Output the (x, y) coordinate of the center of the cell containing the given text.  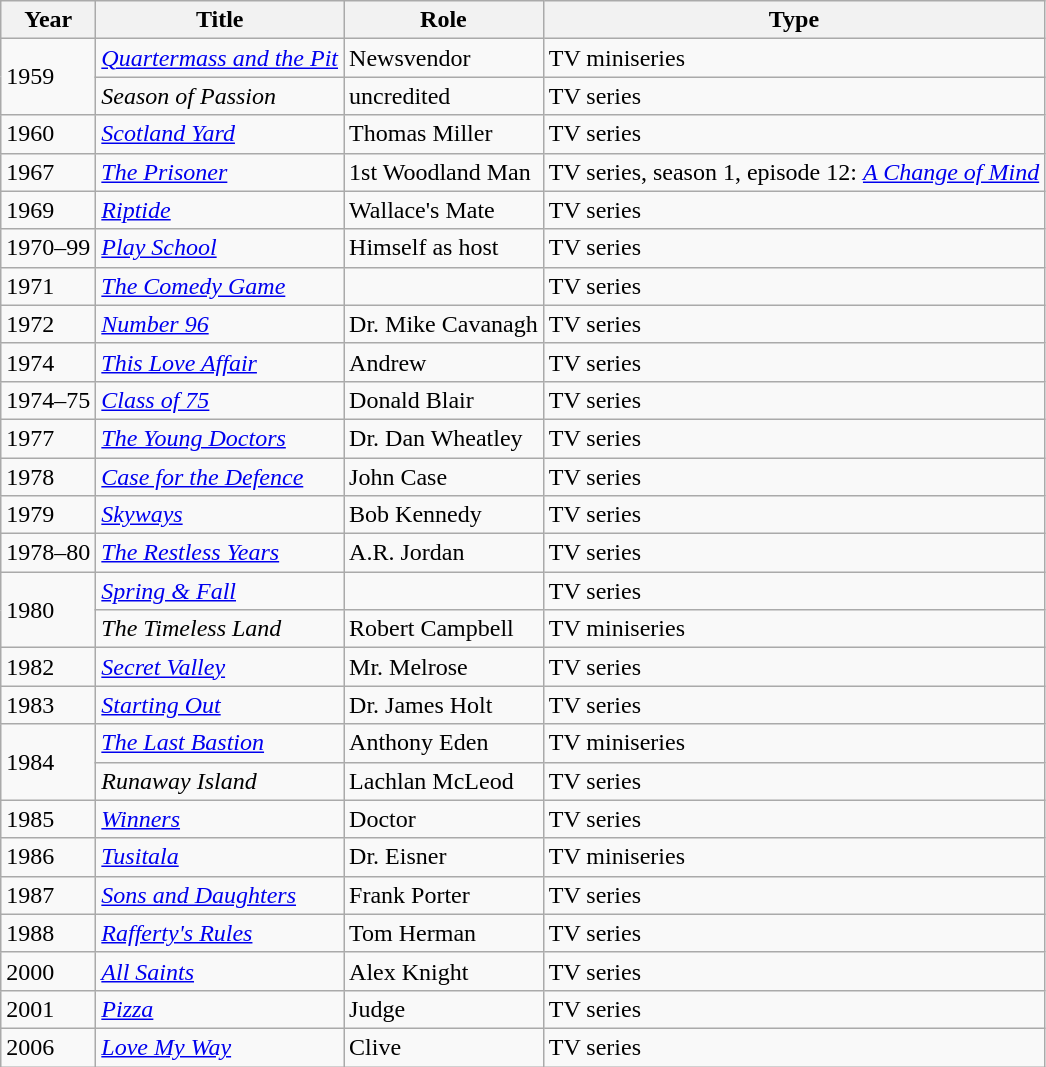
Bob Kennedy (444, 515)
Robert Campbell (444, 629)
Judge (444, 1009)
Pizza (220, 1009)
Lachlan McLeod (444, 781)
1988 (48, 933)
The Last Bastion (220, 743)
1978 (48, 477)
John Case (444, 477)
Dr. Mike Cavanagh (444, 324)
1970–99 (48, 248)
Rafferty's Rules (220, 933)
Scotland Yard (220, 134)
1st Woodland Man (444, 172)
1985 (48, 819)
1986 (48, 857)
Tom Herman (444, 933)
2000 (48, 971)
Play School (220, 248)
Quartermass and the Pit (220, 58)
Tusitala (220, 857)
Wallace's Mate (444, 210)
1978–80 (48, 553)
Love My Way (220, 1047)
Runaway Island (220, 781)
1960 (48, 134)
Year (48, 20)
The Timeless Land (220, 629)
TV series, season 1, episode 12: A Change of Mind (794, 172)
Alex Knight (444, 971)
1979 (48, 515)
Himself as host (444, 248)
Andrew (444, 362)
Spring & Fall (220, 591)
1969 (48, 210)
Dr. James Holt (444, 705)
1977 (48, 438)
1983 (48, 705)
Case for the Defence (220, 477)
1972 (48, 324)
2006 (48, 1047)
Mr. Melrose (444, 667)
Anthony Eden (444, 743)
Doctor (444, 819)
The Restless Years (220, 553)
The Prisoner (220, 172)
Dr. Eisner (444, 857)
Sons and Daughters (220, 895)
1980 (48, 610)
Title (220, 20)
Secret Valley (220, 667)
1959 (48, 77)
1982 (48, 667)
Starting Out (220, 705)
Donald Blair (444, 400)
1967 (48, 172)
Season of Passion (220, 96)
1974 (48, 362)
Skyways (220, 515)
1984 (48, 762)
Clive (444, 1047)
Type (794, 20)
All Saints (220, 971)
Riptide (220, 210)
A.R. Jordan (444, 553)
Newsvendor (444, 58)
The Young Doctors (220, 438)
2001 (48, 1009)
Frank Porter (444, 895)
Thomas Miller (444, 134)
Number 96 (220, 324)
uncredited (444, 96)
The Comedy Game (220, 286)
Role (444, 20)
Winners (220, 819)
This Love Affair (220, 362)
Class of 75 (220, 400)
1971 (48, 286)
1974–75 (48, 400)
1987 (48, 895)
Dr. Dan Wheatley (444, 438)
